Find where the given text appears and provide that cell's center as (X, Y) coordinate. 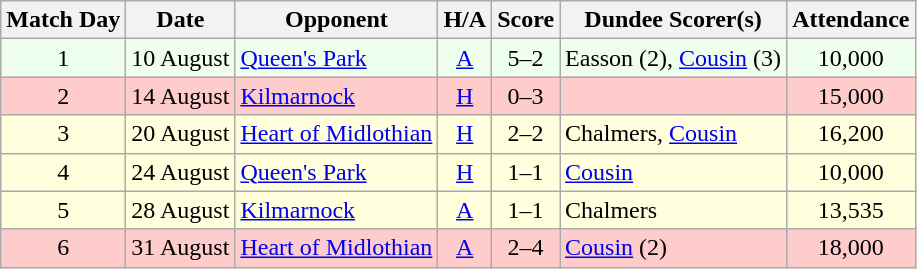
Easson (2), Cousin (3) (674, 58)
31 August (180, 248)
14 August (180, 96)
2 (64, 96)
5–2 (526, 58)
18,000 (851, 248)
Cousin (674, 172)
Chalmers, Cousin (674, 134)
2–2 (526, 134)
20 August (180, 134)
15,000 (851, 96)
Opponent (336, 20)
Date (180, 20)
Score (526, 20)
Match Day (64, 20)
1 (64, 58)
5 (64, 210)
Dundee Scorer(s) (674, 20)
13,535 (851, 210)
3 (64, 134)
16,200 (851, 134)
H/A (465, 20)
28 August (180, 210)
24 August (180, 172)
4 (64, 172)
Chalmers (674, 210)
Attendance (851, 20)
10 August (180, 58)
0–3 (526, 96)
6 (64, 248)
2–4 (526, 248)
Cousin (2) (674, 248)
